Return the (X, Y) coordinate for the center point of the cell that contains the specified text.  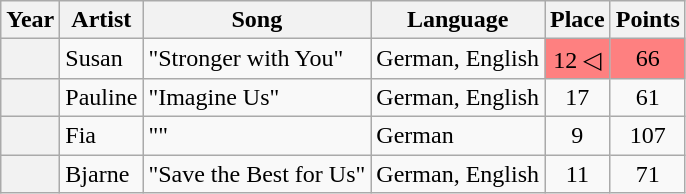
"Imagine Us" (257, 97)
11 (577, 173)
Fia (102, 135)
Points (648, 20)
17 (577, 97)
9 (577, 135)
"Save the Best for Us" (257, 173)
Susan (102, 59)
Bjarne (102, 173)
12 ◁ (577, 59)
Year (30, 20)
Language (458, 20)
Pauline (102, 97)
"" (257, 135)
German (458, 135)
"Stronger with You" (257, 59)
71 (648, 173)
66 (648, 59)
107 (648, 135)
Place (577, 20)
Artist (102, 20)
Song (257, 20)
61 (648, 97)
